Search for the cell housing the specified text and yield its (x, y) center coordinate. 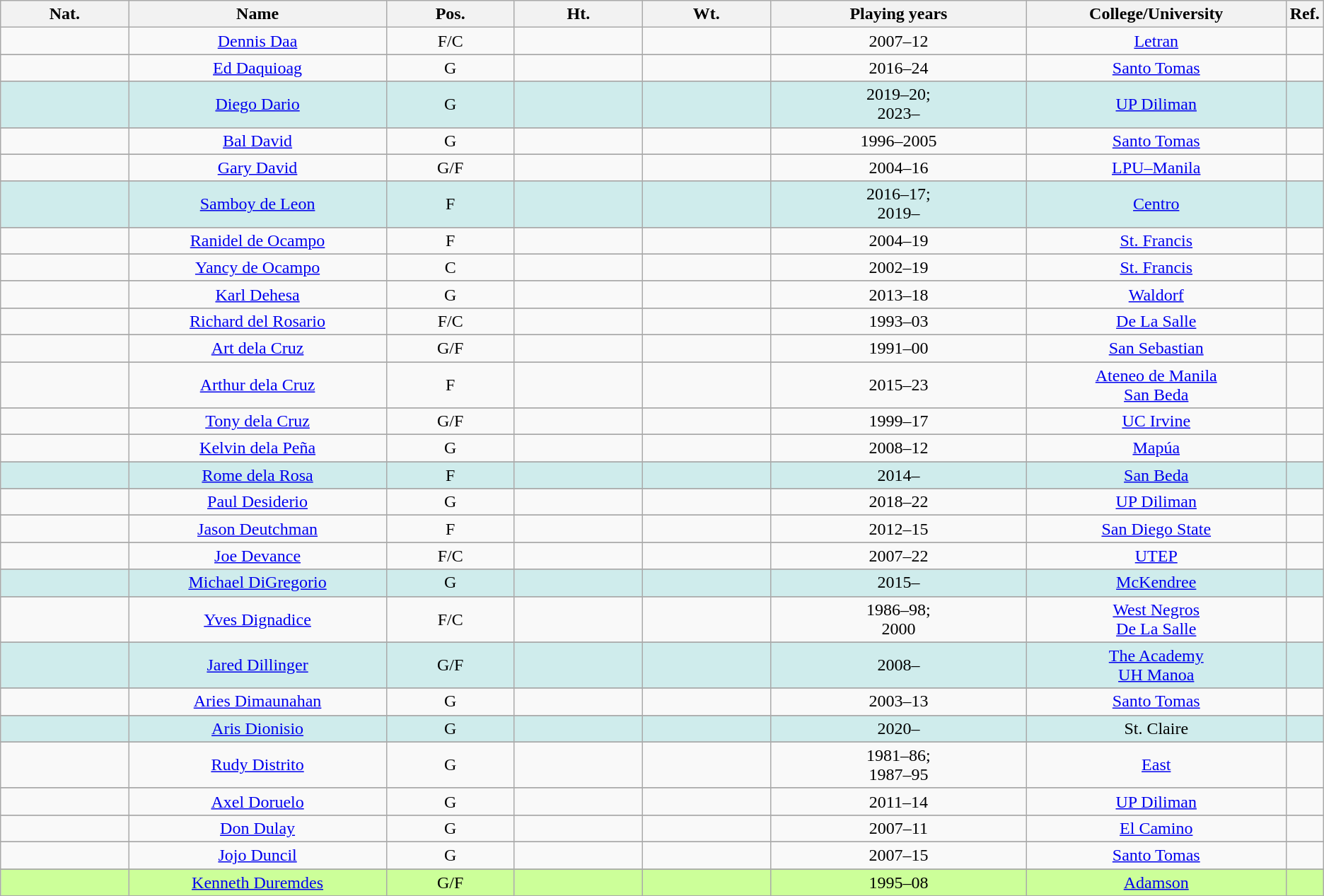
Yves Dignadice (257, 619)
Adamson (1156, 882)
2002–19 (898, 267)
1981–86;1987–95 (898, 765)
Waldorf (1156, 294)
College/University (1156, 14)
Aries Dimaunahan (257, 702)
2014– (898, 475)
UC Irvine (1156, 421)
Mapúa (1156, 448)
St. Claire (1156, 728)
Aris Dionisio (257, 728)
2007–11 (898, 828)
Ref. (1304, 14)
1996–2005 (898, 141)
2004–16 (898, 168)
Rome dela Rosa (257, 475)
1986–98;2000 (898, 619)
Arthur dela Cruz (257, 385)
Bal David (257, 141)
2012–15 (898, 529)
Joe Devance (257, 556)
2018–22 (898, 502)
Art dela Cruz (257, 348)
1995–08 (898, 882)
Dennis Daa (257, 41)
West NegrosDe La Salle (1156, 619)
Jason Deutchman (257, 529)
San Diego State (1156, 529)
Richard del Rosario (257, 321)
Letran (1156, 41)
Pos. (450, 14)
Centro (1156, 204)
San Sebastian (1156, 348)
De La Salle (1156, 321)
1999–17 (898, 421)
Don Dulay (257, 828)
Ed Daquioag (257, 68)
2016–24 (898, 68)
1993–03 (898, 321)
Karl Dehesa (257, 294)
C (450, 267)
Samboy de Leon (257, 204)
Jojo Duncil (257, 855)
2015– (898, 583)
Ranidel de Ocampo (257, 240)
San Beda (1156, 475)
2011–14 (898, 801)
2008–12 (898, 448)
2020– (898, 728)
Yancy de Ocampo (257, 267)
El Camino (1156, 828)
Name (257, 14)
Ateneo de ManilaSan Beda (1156, 385)
2007–22 (898, 556)
Paul Desiderio (257, 502)
Rudy Distrito (257, 765)
2015–23 (898, 385)
UTEP (1156, 556)
Kelvin dela Peña (257, 448)
Diego Dario (257, 105)
2004–19 (898, 240)
2013–18 (898, 294)
Wt. (706, 14)
Jared Dillinger (257, 665)
1991–00 (898, 348)
Ht. (579, 14)
Playing years (898, 14)
Kenneth Duremdes (257, 882)
The AcademyUH Manoa (1156, 665)
Nat. (65, 14)
Tony dela Cruz (257, 421)
McKendree (1156, 583)
2019–20;2023– (898, 105)
Michael DiGregorio (257, 583)
East (1156, 765)
Gary David (257, 168)
2007–12 (898, 41)
2016–17;2019– (898, 204)
2007–15 (898, 855)
2003–13 (898, 702)
2008– (898, 665)
LPU–Manila (1156, 168)
Axel Doruelo (257, 801)
